Locate the cell with the specified text and output its [X, Y] center coordinate. 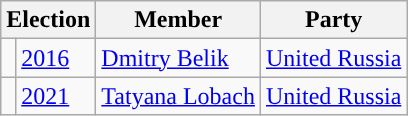
Member [178, 20]
Party [333, 20]
Tatyana Lobach [178, 96]
Dmitry Belik [178, 58]
2021 [56, 96]
Election [48, 20]
2016 [56, 58]
